Locate the cell with the specified text and output its [X, Y] center coordinate. 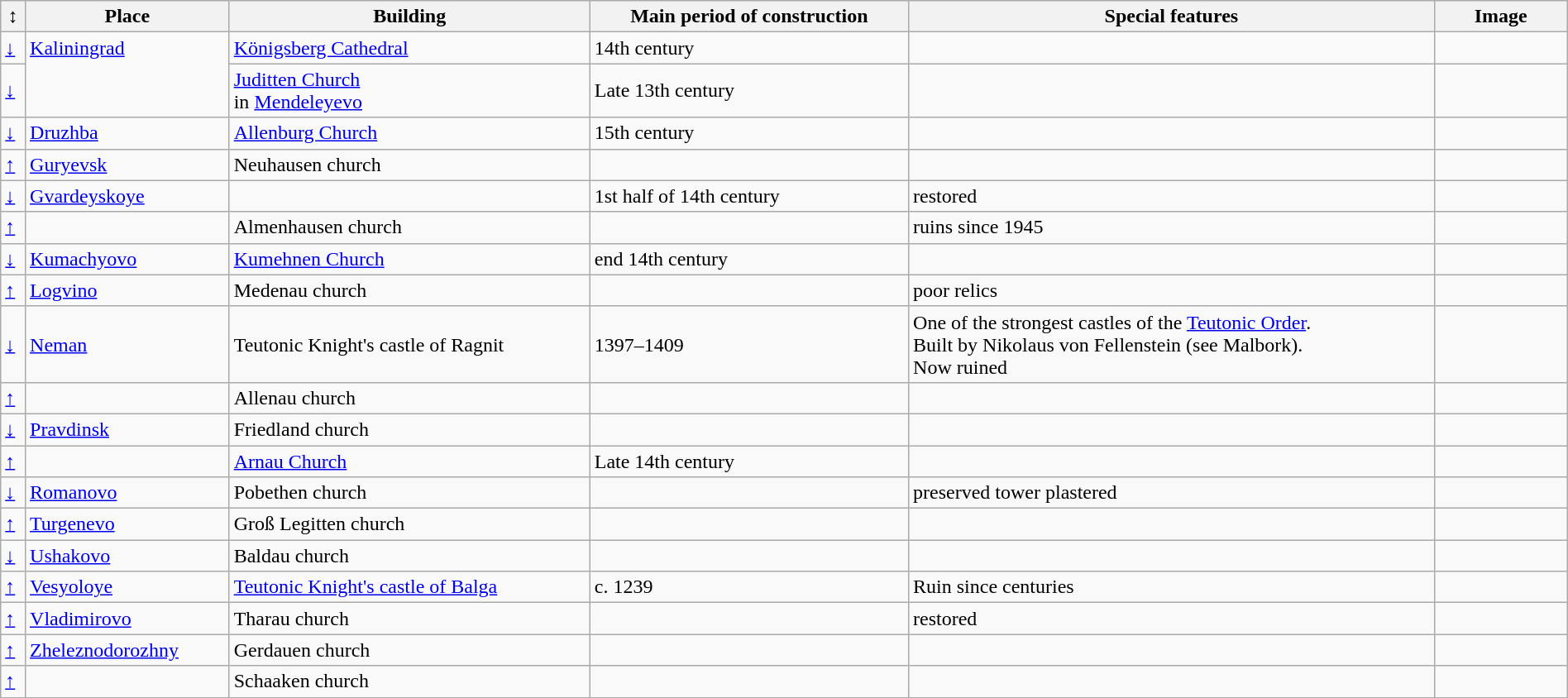
↕ [13, 17]
Königsberg Cathedral [409, 48]
Schaaken church [409, 681]
Arnau Church [409, 461]
Gerdauen church [409, 650]
Romanovo [127, 493]
Kumachyovo [127, 259]
Tharau church [409, 619]
15th century [749, 133]
Teutonic Knight's castle of Balga [409, 587]
Juditten Churchin Mendeleyevo [409, 91]
1st half of 14th century [749, 196]
poor relics [1172, 290]
Ushakovo [127, 556]
Almenhausen church [409, 227]
Vladimirovo [127, 619]
Building [409, 17]
One of the strongest castles of the Teutonic Order.Built by Nikolaus von Fellenstein (see Malbork).Now ruined [1172, 344]
Vesyoloye [127, 587]
end 14th century [749, 259]
14th century [749, 48]
Gvardeyskoye [127, 196]
Guryevsk [127, 165]
1397–1409 [749, 344]
Image [1500, 17]
Allenau church [409, 398]
Zheleznodorozhny [127, 650]
Place [127, 17]
Neuhausen church [409, 165]
Logvino [127, 290]
Groß Legitten church [409, 524]
preserved tower plastered [1172, 493]
c. 1239 [749, 587]
Neman [127, 344]
Late 14th century [749, 461]
Allenburg Church [409, 133]
Kaliningrad [127, 74]
Special features [1172, 17]
Ruin since centuries [1172, 587]
Late 13th century [749, 91]
Main period of construction [749, 17]
Druzhba [127, 133]
Friedland church [409, 429]
Teutonic Knight's castle of Ragnit [409, 344]
Baldau church [409, 556]
ruins since 1945 [1172, 227]
Pravdinsk [127, 429]
Pobethen church [409, 493]
Turgenevo [127, 524]
Kumehnen Church [409, 259]
Medenau church [409, 290]
